Identify which cell holds the provided text, then report its [x, y] central coordinate. 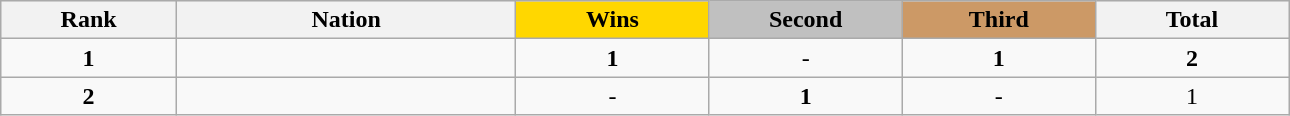
Wins [612, 20]
Rank [89, 20]
Nation [346, 20]
Third [998, 20]
Total [1192, 20]
Second [806, 20]
